Capture the cell that displays the provided text and extract its [x, y] central coordinate. 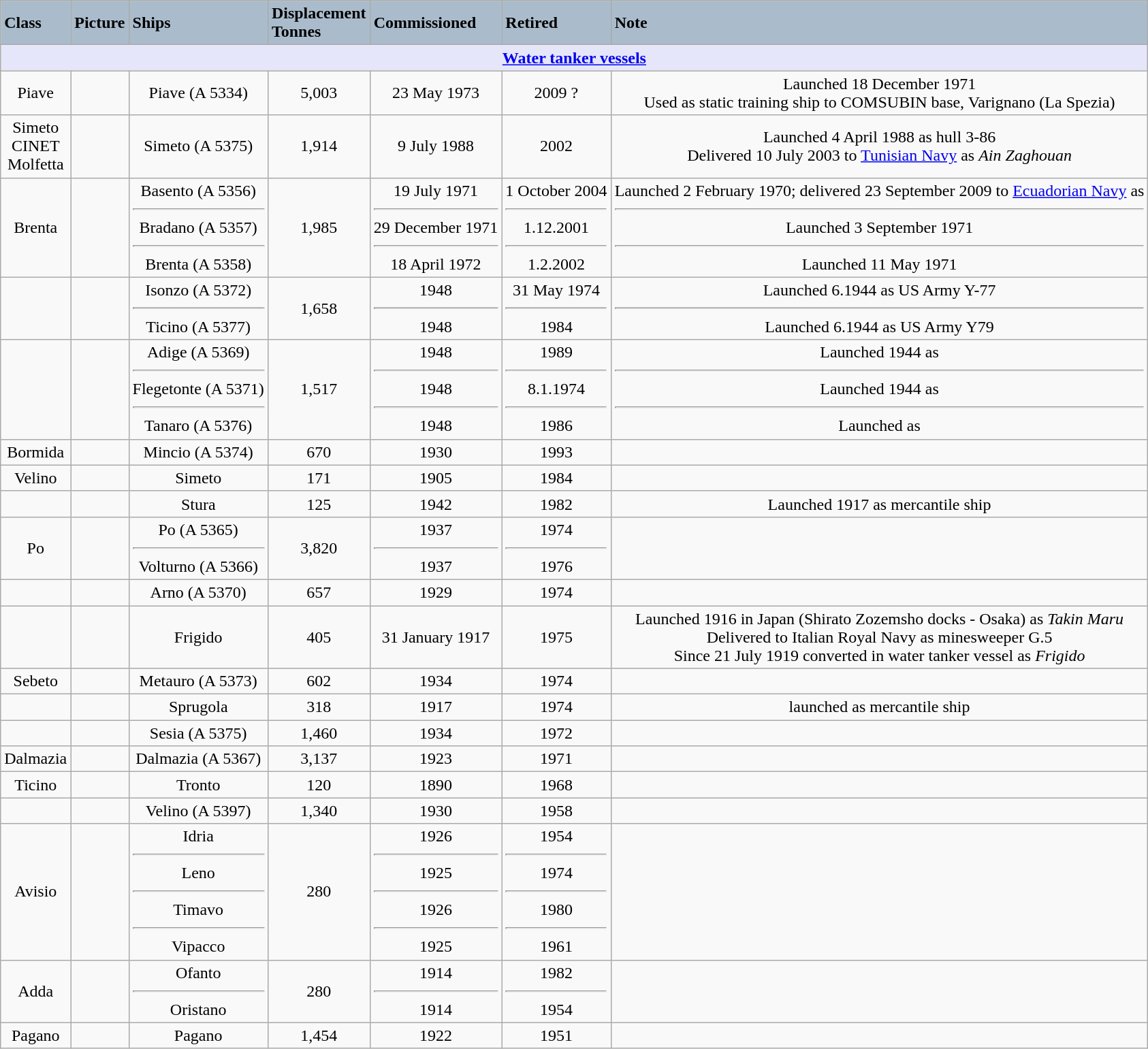
1,985 [319, 227]
19898.1.19741986 [556, 389]
Launched 4 April 1988 as hull 3-86Delivered 10 July 2003 to Tunisian Navy as Ain Zaghouan [880, 146]
125 [319, 504]
1958 [556, 811]
Launched 2 February 1970; delivered 23 September 2009 to Ecuadorian Navy as Launched 3 September 1971Launched 11 May 1971 [880, 227]
1,340 [319, 811]
SimetoCINETMolfetta [35, 146]
1942 [436, 504]
3,820 [319, 548]
1917 [436, 707]
Class [35, 23]
31 January 1917 [436, 637]
19141914 [436, 991]
19371937 [436, 548]
1,460 [319, 733]
1954197419801961 [556, 892]
1,914 [319, 146]
31 May 19741984 [556, 308]
Simeto [198, 478]
1984 [556, 478]
Avisio [35, 892]
1,454 [319, 1035]
Frigido [198, 637]
1929 [436, 592]
19821954 [556, 991]
Dalmazia (A 5367) [198, 759]
670 [319, 452]
IdriaLenoTimavoVipacco [198, 892]
Stura [198, 504]
Launched 1944 as Launched 1944 as Launched as [880, 389]
Ofanto Oristano [198, 991]
194819481948 [436, 389]
Mincio (A 5374) [198, 452]
19481948 [436, 308]
Dalmazia [35, 759]
1982 [556, 504]
Brenta [35, 227]
1922 [436, 1035]
Sesia (A 5375) [198, 733]
DisplacementTonnes [319, 23]
Tronto [198, 785]
1972 [556, 733]
Sprugola [198, 707]
9 July 1988 [436, 146]
Water tanker vessels [575, 58]
Retired [556, 23]
19 July 197129 December 197118 April 1972 [436, 227]
Piave [35, 93]
Arno (A 5370) [198, 592]
120 [319, 785]
1968 [556, 785]
1923 [436, 759]
171 [319, 478]
19741976 [556, 548]
Ships [198, 23]
Launched 6.1944 as US Army Y-77Launched 6.1944 as US Army Y79 [880, 308]
657 [319, 592]
Launched 18 December 1971Used as static training ship to COMSUBIN base, Varignano (La Spezia) [880, 93]
5,003 [319, 93]
Piave (A 5334) [198, 93]
Adige (A 5369) Flegetonte (A 5371) Tanaro (A 5376) [198, 389]
Sebeto [35, 681]
Bormida [35, 452]
1971 [556, 759]
1890 [436, 785]
Ticino [35, 785]
launched as mercantile ship [880, 707]
Metauro (A 5373) [198, 681]
Velino [35, 478]
Commissioned [436, 23]
Basento (A 5356) Bradano (A 5357) Brenta (A 5358) [198, 227]
1,517 [319, 389]
1993 [556, 452]
Simeto (A 5375) [198, 146]
Adda [35, 991]
23 May 1973 [436, 93]
Launched 1917 as mercantile ship [880, 504]
1975 [556, 637]
405 [319, 637]
1,658 [319, 308]
1 October 20041.12.20011.2.2002 [556, 227]
2002 [556, 146]
Velino (A 5397) [198, 811]
Note [880, 23]
318 [319, 707]
1951 [556, 1035]
1905 [436, 478]
2009 ? [556, 93]
602 [319, 681]
3,137 [319, 759]
1926192519261925 [436, 892]
Po [35, 548]
Po (A 5365) Volturno (A 5366) [198, 548]
Picture [99, 23]
Isonzo (A 5372) Ticino (A 5377) [198, 308]
